Identify which cell holds the provided text, then report its [X, Y] central coordinate. 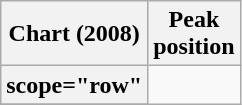
scope="row" [74, 85]
Peakposition [194, 34]
Chart (2008) [74, 34]
